Detect which cell encompasses the target text, then output its (X, Y) center coordinate. 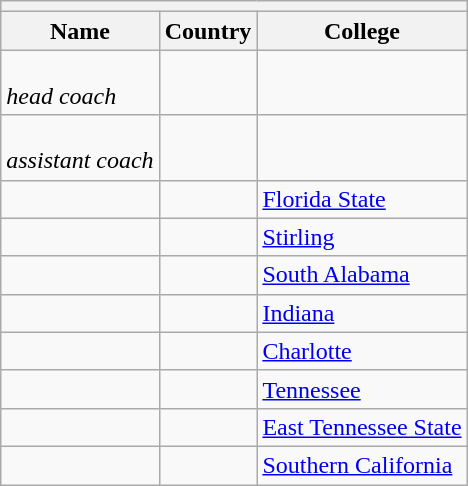
Charlotte (362, 351)
Indiana (362, 313)
College (362, 31)
East Tennessee State (362, 427)
Southern California (362, 465)
Tennessee (362, 389)
Country (208, 31)
Stirling (362, 237)
South Alabama (362, 275)
head coach (80, 82)
Florida State (362, 199)
Name (80, 31)
assistant coach (80, 148)
